Capture the cell that displays the provided text and extract its [x, y] central coordinate. 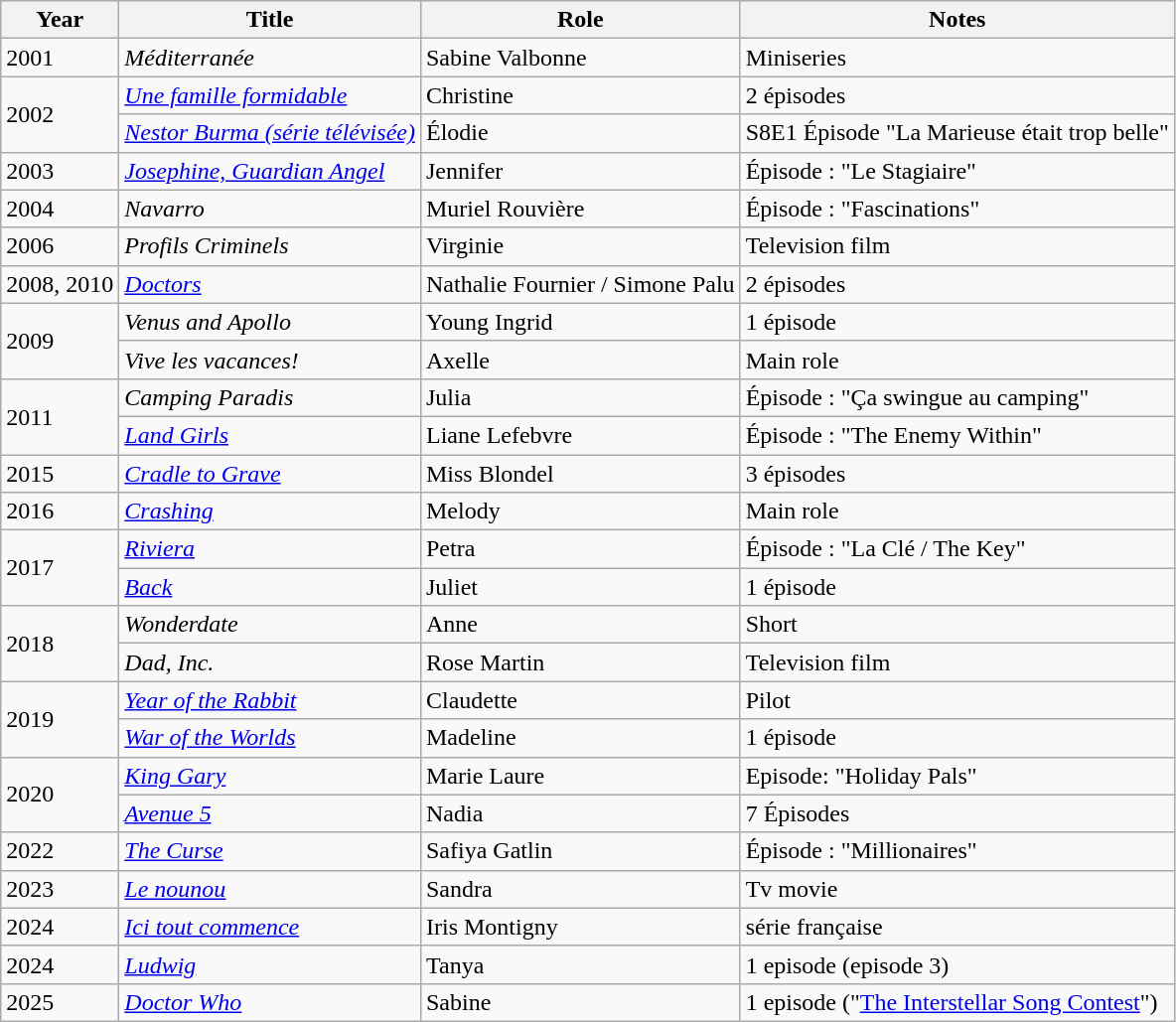
Avenue 5 [270, 813]
Petra [580, 549]
1 episode ("The Interstellar Song Contest") [957, 1002]
Claudette [580, 700]
King Gary [270, 776]
2018 [60, 644]
Navarro [270, 209]
2019 [60, 719]
2020 [60, 795]
Épisode : "Le Stagiaire" [957, 171]
1 episode (episode 3) [957, 964]
Épisode : "The Enemy Within" [957, 435]
Miss Blondel [580, 474]
Pilot [957, 700]
Liane Lefebvre [580, 435]
Title [270, 20]
Safiya Gatlin [580, 851]
2016 [60, 511]
Young Ingrid [580, 322]
Iris Montigny [580, 927]
Back [270, 587]
2009 [60, 341]
2022 [60, 851]
Élodie [580, 133]
Melody [580, 511]
Cradle to Grave [270, 474]
Marie Laure [580, 776]
2015 [60, 474]
Tv movie [957, 889]
Nadia [580, 813]
Julia [580, 397]
Madeline [580, 738]
2004 [60, 209]
Role [580, 20]
2025 [60, 1002]
Venus and Apollo [270, 322]
Vive les vacances! [270, 360]
Muriel Rouvière [580, 209]
Miniseries [957, 58]
Épisode : "La Clé / The Key" [957, 549]
2001 [60, 58]
Virginie [580, 246]
Land Girls [270, 435]
S8E1 Épisode "La Marieuse était trop belle" [957, 133]
Year of the Rabbit [270, 700]
2017 [60, 568]
Year [60, 20]
Jennifer [580, 171]
3 épisodes [957, 474]
War of the Worlds [270, 738]
Camping Paradis [270, 397]
Doctors [270, 284]
Épisode : "Ça swingue au camping" [957, 397]
Rose Martin [580, 662]
Sabine [580, 1002]
The Curse [270, 851]
2003 [60, 171]
2023 [60, 889]
Épisode : "Fascinations" [957, 209]
2002 [60, 114]
Nestor Burma (série télévisée) [270, 133]
Profils Criminels [270, 246]
7 Épisodes [957, 813]
série française [957, 927]
Ludwig [270, 964]
Sabine Valbonne [580, 58]
Axelle [580, 360]
Épisode : "Millionaires" [957, 851]
Doctor Who [270, 1002]
Christine [580, 95]
Riviera [270, 549]
Sandra [580, 889]
2006 [60, 246]
Dad, Inc. [270, 662]
Le nounou [270, 889]
Nathalie Fournier / Simone Palu [580, 284]
Tanya [580, 964]
Méditerranée [270, 58]
Josephine, Guardian Angel [270, 171]
Episode: "Holiday Pals" [957, 776]
Wonderdate [270, 625]
2008, 2010 [60, 284]
Anne [580, 625]
Une famille formidable [270, 95]
2011 [60, 416]
Notes [957, 20]
Ici tout commence [270, 927]
Juliet [580, 587]
Short [957, 625]
Crashing [270, 511]
